Identify which cell holds the provided text, then report its (X, Y) central coordinate. 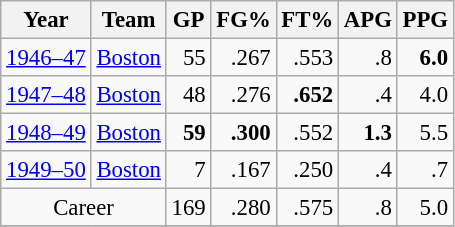
.652 (308, 95)
.300 (244, 133)
.280 (244, 208)
Career (84, 208)
7 (188, 170)
5.5 (425, 133)
1947–48 (46, 95)
.167 (244, 170)
.250 (308, 170)
FG% (244, 20)
1949–50 (46, 170)
.276 (244, 95)
Team (128, 20)
FT% (308, 20)
1946–47 (46, 58)
4.0 (425, 95)
GP (188, 20)
.553 (308, 58)
.267 (244, 58)
55 (188, 58)
.575 (308, 208)
59 (188, 133)
PPG (425, 20)
.7 (425, 170)
48 (188, 95)
1.3 (368, 133)
.552 (308, 133)
5.0 (425, 208)
1948–49 (46, 133)
169 (188, 208)
6.0 (425, 58)
APG (368, 20)
Year (46, 20)
